Determine the (X, Y) coordinate at the center of the cell enclosing the given text.  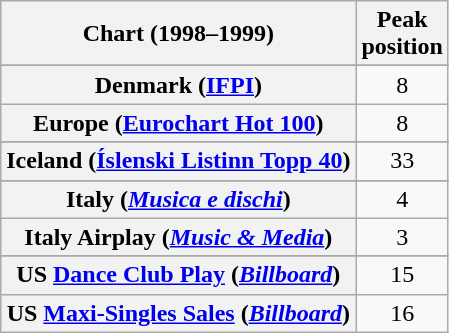
Europe (Eurochart Hot 100) (178, 123)
Peakposition (402, 34)
3 (402, 237)
33 (402, 161)
16 (402, 313)
Chart (1998–1999) (178, 34)
4 (402, 199)
Italy (Musica e dischi) (178, 199)
US Maxi-Singles Sales (Billboard) (178, 313)
15 (402, 275)
Iceland (Íslenski Listinn Topp 40) (178, 161)
Italy Airplay (Music & Media) (178, 237)
Denmark (IFPI) (178, 85)
US Dance Club Play (Billboard) (178, 275)
